Return [X, Y] of the center of cell containing provided text 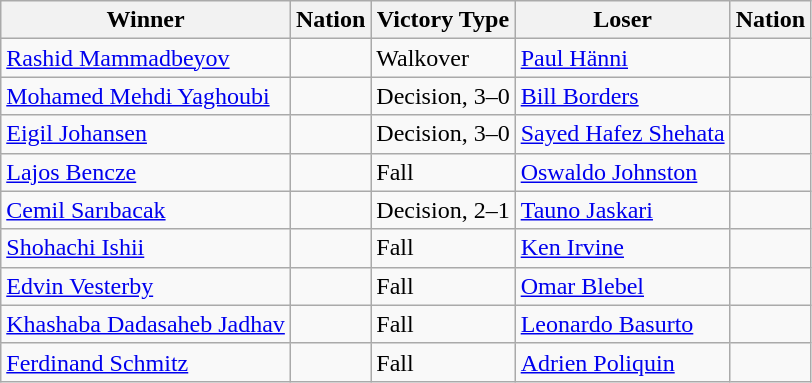
Eigil Johansen [146, 134]
Decision, 2–1 [443, 210]
Omar Blebel [622, 286]
Oswaldo Johnston [622, 172]
Mohamed Mehdi Yaghoubi [146, 96]
Khashaba Dadasaheb Jadhav [146, 324]
Bill Borders [622, 96]
Tauno Jaskari [622, 210]
Winner [146, 20]
Walkover [443, 58]
Edvin Vesterby [146, 286]
Leonardo Basurto [622, 324]
Shohachi Ishii [146, 248]
Sayed Hafez Shehata [622, 134]
Cemil Sarıbacak [146, 210]
Ken Irvine [622, 248]
Adrien Poliquin [622, 362]
Rashid Mammadbeyov [146, 58]
Paul Hänni [622, 58]
Victory Type [443, 20]
Ferdinand Schmitz [146, 362]
Lajos Bencze [146, 172]
Loser [622, 20]
